Find where the given text appears and provide that cell's center as (x, y) coordinate. 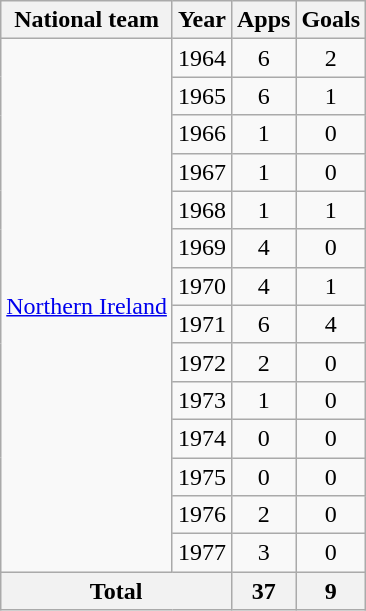
Goals (331, 20)
37 (263, 591)
1969 (202, 248)
1975 (202, 477)
1971 (202, 324)
Year (202, 20)
1966 (202, 134)
1965 (202, 96)
National team (87, 20)
9 (331, 591)
1970 (202, 286)
1964 (202, 58)
1974 (202, 438)
1967 (202, 172)
Total (116, 591)
1977 (202, 553)
3 (263, 553)
1968 (202, 210)
Northern Ireland (87, 306)
1972 (202, 362)
1976 (202, 515)
1973 (202, 400)
Apps (263, 20)
